Detect which cell encompasses the target text, then output its [X, Y] center coordinate. 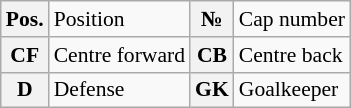
Defense [120, 90]
D [25, 90]
Cap number [292, 19]
Goalkeeper [292, 90]
GK [212, 90]
№ [212, 19]
Centre forward [120, 55]
CF [25, 55]
Pos. [25, 19]
Position [120, 19]
CB [212, 55]
Centre back [292, 55]
